Find where the given text appears and provide that cell's center as [x, y] coordinate. 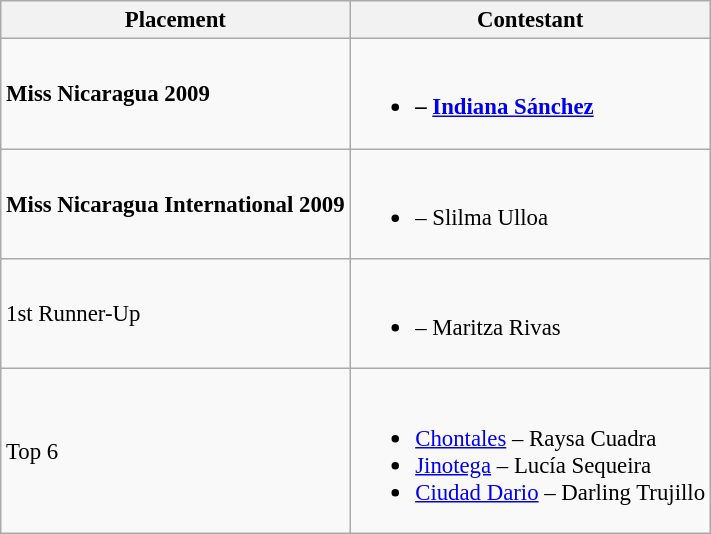
– Slilma Ulloa [530, 204]
Miss Nicaragua International 2009 [176, 204]
– Maritza Rivas [530, 314]
Top 6 [176, 451]
Placement [176, 20]
Miss Nicaragua 2009 [176, 94]
1st Runner-Up [176, 314]
– Indiana Sánchez [530, 94]
Chontales – Raysa Cuadra Jinotega – Lucía Sequeira Ciudad Dario – Darling Trujillo [530, 451]
Contestant [530, 20]
